Locate the cell with the specified text and output its [x, y] center coordinate. 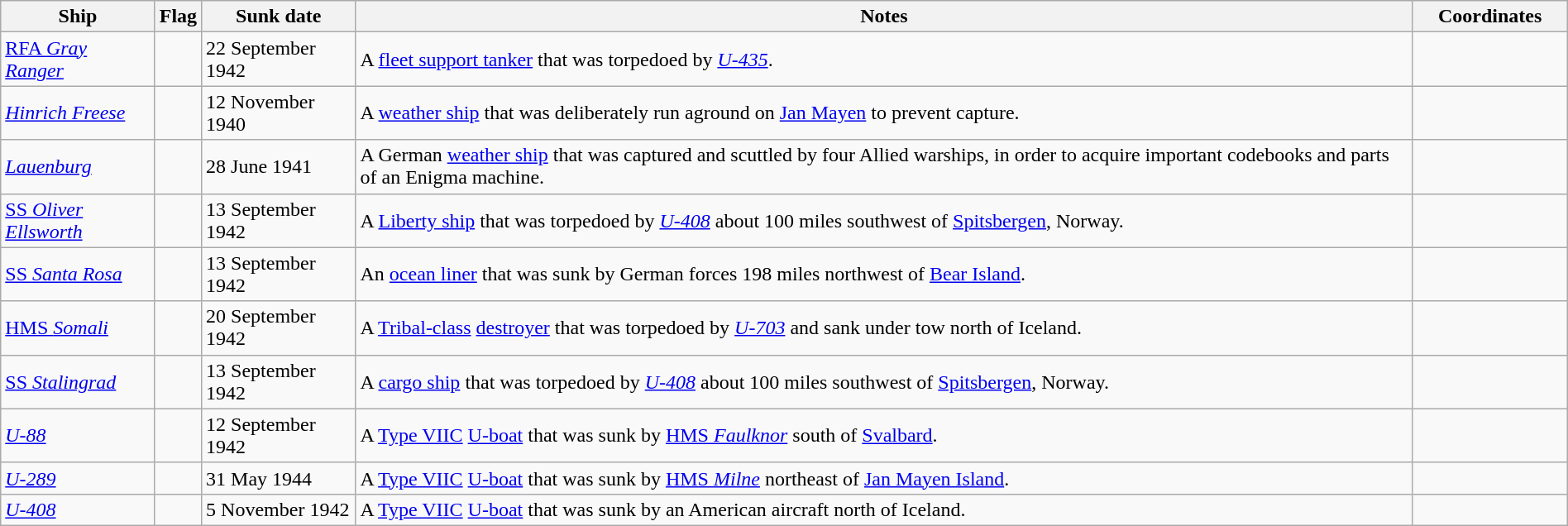
U-88 [78, 435]
HMS Somali [78, 328]
Flag [178, 17]
5 November 1942 [279, 509]
28 June 1941 [279, 167]
12 September 1942 [279, 435]
22 September 1942 [279, 60]
An ocean liner that was sunk by German forces 198 miles northwest of Bear Island. [884, 275]
A cargo ship that was torpedoed by U-408 about 100 miles southwest of Spitsbergen, Norway. [884, 382]
SS Oliver Ellsworth [78, 220]
A Type VIIC U-boat that was sunk by HMS Milne northeast of Jan Mayen Island. [884, 478]
Notes [884, 17]
A Type VIIC U-boat that was sunk by HMS Faulknor south of Svalbard. [884, 435]
SS Santa Rosa [78, 275]
A weather ship that was deliberately run aground on Jan Mayen to prevent capture. [884, 112]
20 September 1942 [279, 328]
A Tribal-class destroyer that was torpedoed by U-703 and sank under tow north of Iceland. [884, 328]
SS Stalingrad [78, 382]
A Type VIIC U-boat that was sunk by an American aircraft north of Iceland. [884, 509]
A German weather ship that was captured and scuttled by four Allied warships, in order to acquire important codebooks and parts of an Enigma machine. [884, 167]
Hinrich Freese [78, 112]
RFA Gray Ranger [78, 60]
U-408 [78, 509]
A Liberty ship that was torpedoed by U-408 about 100 miles southwest of Spitsbergen, Norway. [884, 220]
Coordinates [1490, 17]
Sunk date [279, 17]
31 May 1944 [279, 478]
U-289 [78, 478]
12 November 1940 [279, 112]
Ship [78, 17]
A fleet support tanker that was torpedoed by U-435. [884, 60]
Lauenburg [78, 167]
